Detect which cell encompasses the target text, then output its [x, y] center coordinate. 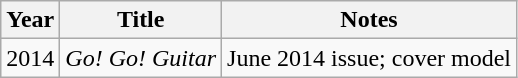
2014 [30, 58]
Go! Go! Guitar [141, 58]
Year [30, 20]
June 2014 issue; cover model [370, 58]
Title [141, 20]
Notes [370, 20]
